Find where the given text appears and provide that cell's center as (x, y) coordinate. 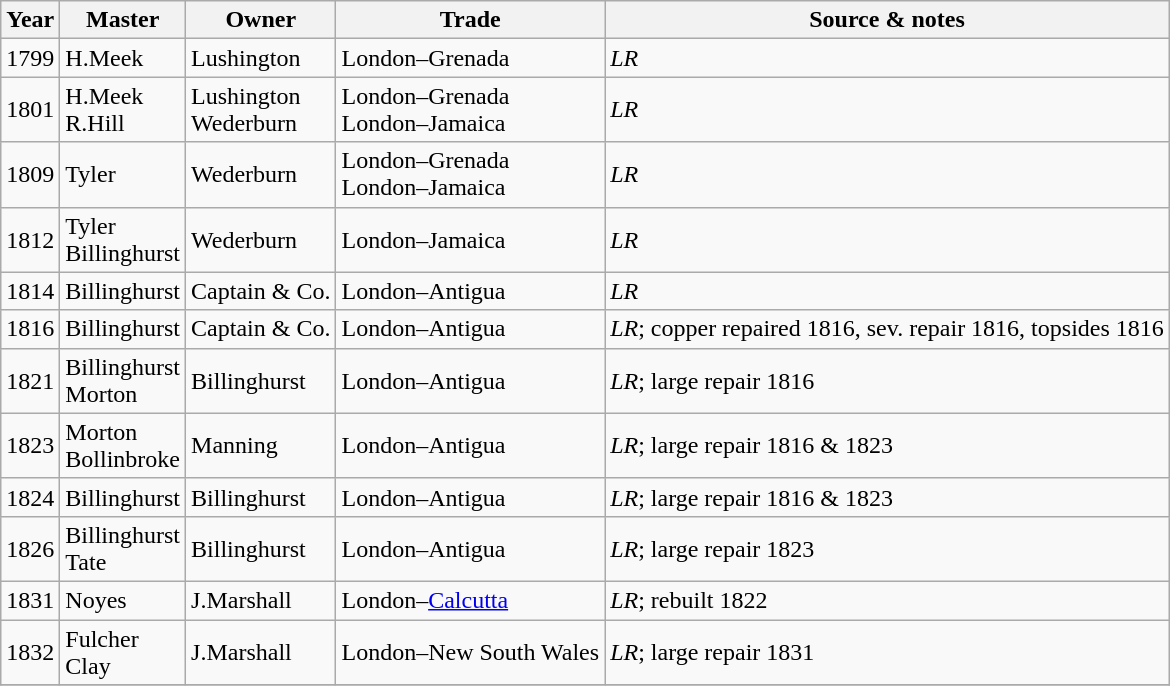
London–New South Wales (470, 652)
1816 (30, 329)
Source & notes (888, 20)
LR; rebuilt 1822 (888, 600)
1801 (30, 110)
Owner (261, 20)
Manning (261, 446)
1826 (30, 548)
LushingtonWederburn (261, 110)
TylerBillinghurst (123, 240)
MortonBollinbroke (123, 446)
H.MeekR.Hill (123, 110)
London–Jamaica (470, 240)
Trade (470, 20)
1831 (30, 600)
1809 (30, 174)
Lushington (261, 58)
1812 (30, 240)
LR; large repair 1823 (888, 548)
1832 (30, 652)
Master (123, 20)
1821 (30, 380)
BillinghurstTate (123, 548)
Year (30, 20)
1824 (30, 497)
London–Grenada (470, 58)
London–Calcutta (470, 600)
H.Meek (123, 58)
LR; large repair 1816 (888, 380)
Noyes (123, 600)
1814 (30, 291)
1799 (30, 58)
LR; copper repaired 1816, sev. repair 1816, topsides 1816 (888, 329)
LR; large repair 1831 (888, 652)
Tyler (123, 174)
FulcherClay (123, 652)
BillinghurstMorton (123, 380)
1823 (30, 446)
